Output the (X, Y) coordinate of the center of the cell containing the given text.  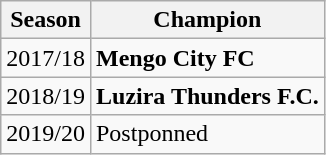
Postponned (207, 134)
2019/20 (46, 134)
Luzira Thunders F.C. (207, 96)
Champion (207, 20)
2017/18 (46, 58)
Mengo City FC (207, 58)
Season (46, 20)
2018/19 (46, 96)
